For the text-containing cell, return its midpoint in (x, y) coordinate format. 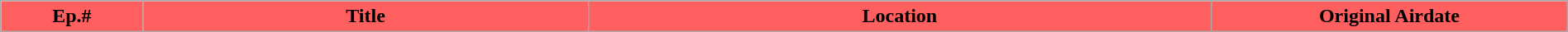
Original Airdate (1389, 16)
Ep.# (72, 16)
Location (900, 16)
Title (366, 16)
